Find where the given text appears and provide that cell's center as [x, y] coordinate. 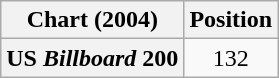
Chart (2004) [92, 20]
132 [231, 58]
Position [231, 20]
US Billboard 200 [92, 58]
